Identify which cell holds the provided text, then report its (x, y) central coordinate. 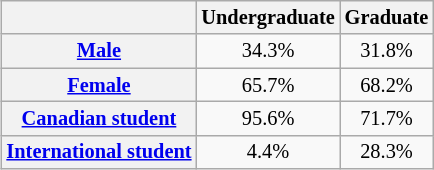
31.8% (386, 51)
71.7% (386, 119)
Undergraduate (268, 18)
34.3% (268, 51)
28.3% (386, 152)
Female (100, 85)
Graduate (386, 18)
4.4% (268, 152)
International student (100, 152)
95.6% (268, 119)
65.7% (268, 85)
68.2% (386, 85)
Male (100, 51)
Canadian student (100, 119)
